Capture the cell that displays the provided text and extract its (X, Y) central coordinate. 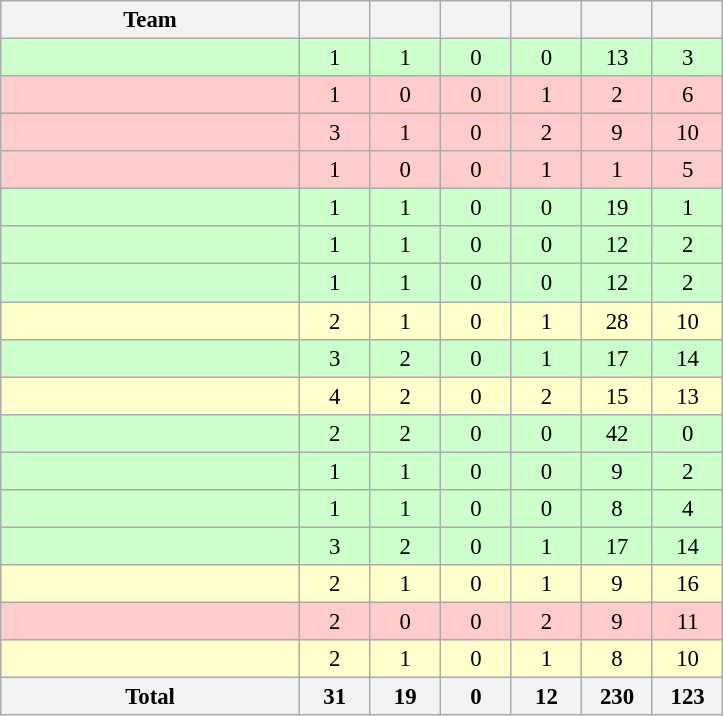
230 (618, 697)
123 (688, 697)
15 (618, 396)
28 (618, 321)
31 (334, 697)
42 (618, 433)
Team (150, 20)
16 (688, 584)
11 (688, 621)
6 (688, 95)
Total (150, 697)
5 (688, 170)
